Determine the (x, y) coordinate at the center of the cell enclosing the given text.  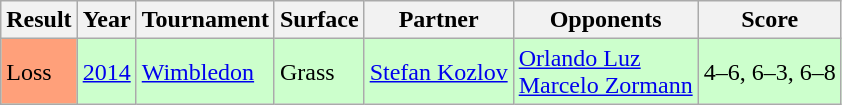
Partner (438, 20)
4–6, 6–3, 6–8 (770, 72)
Stefan Kozlov (438, 72)
Opponents (606, 20)
Result (39, 20)
Score (770, 20)
Year (106, 20)
2014 (106, 72)
Grass (319, 72)
Tournament (205, 20)
Orlando Luz Marcelo Zormann (606, 72)
Wimbledon (205, 72)
Loss (39, 72)
Surface (319, 20)
